Find where the given text appears and provide that cell's center as [X, Y] coordinate. 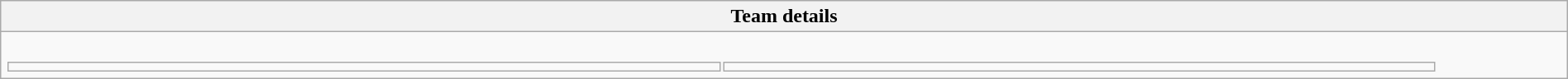
Team details [784, 16]
